For the text-containing cell, return its midpoint in (X, Y) coordinate format. 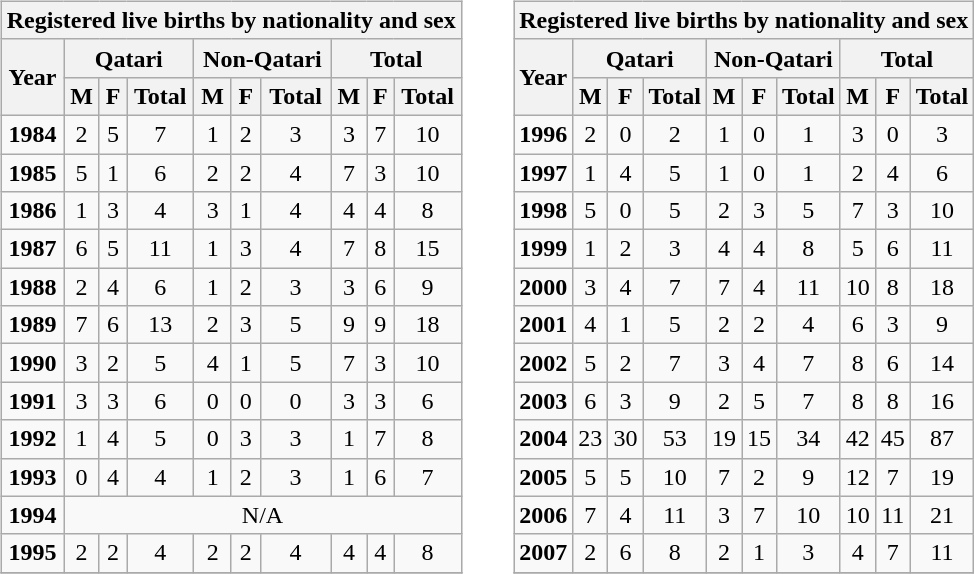
1992 (32, 439)
N/A (263, 515)
14 (942, 363)
30 (626, 439)
2006 (544, 515)
1990 (32, 363)
1993 (32, 477)
12 (858, 477)
16 (942, 401)
1984 (32, 134)
45 (892, 439)
1995 (32, 553)
2004 (544, 439)
1986 (32, 211)
2000 (544, 287)
2002 (544, 363)
13 (160, 325)
1999 (544, 249)
1987 (32, 249)
1989 (32, 325)
34 (809, 439)
1985 (32, 173)
2005 (544, 477)
1996 (544, 134)
1994 (32, 515)
87 (942, 439)
1998 (544, 211)
2003 (544, 401)
1991 (32, 401)
1988 (32, 287)
1997 (544, 173)
2001 (544, 325)
53 (675, 439)
21 (942, 515)
2007 (544, 553)
23 (590, 439)
42 (858, 439)
